Search for the cell housing the specified text and yield its [x, y] center coordinate. 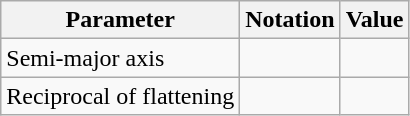
Parameter [120, 20]
Semi-major axis [120, 58]
Notation [290, 20]
Value [374, 20]
Reciprocal of flattening [120, 96]
